Detect which cell encompasses the target text, then output its [x, y] center coordinate. 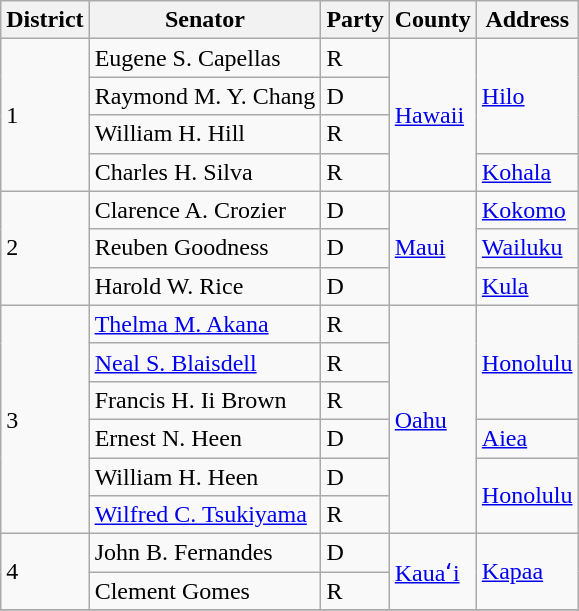
Clement Gomes [205, 591]
Wailuku [527, 248]
Kohala [527, 172]
Oahu [432, 419]
2 [45, 248]
Neal S. Blaisdell [205, 362]
4 [45, 572]
Harold W. Rice [205, 286]
Address [527, 20]
Ernest N. Heen [205, 438]
William H. Hill [205, 134]
Aiea [527, 438]
Raymond M. Y. Chang [205, 96]
Eugene S. Capellas [205, 58]
John B. Fernandes [205, 553]
William H. Heen [205, 477]
Clarence A. Crozier [205, 210]
Hilo [527, 96]
Kokomo [527, 210]
County [432, 20]
District [45, 20]
Kapaa [527, 572]
Francis H. Ii Brown [205, 400]
Hawaii [432, 115]
Charles H. Silva [205, 172]
Wilfred C. Tsukiyama [205, 515]
Reuben Goodness [205, 248]
Kula [527, 286]
1 [45, 115]
Thelma M. Akana [205, 324]
3 [45, 419]
Maui [432, 248]
Senator [205, 20]
Party [355, 20]
Kauaʻi [432, 572]
